Return (x, y) of the center of cell containing provided text 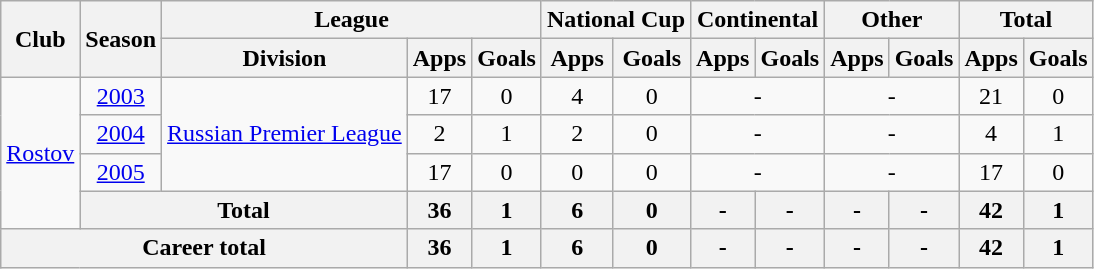
2003 (121, 96)
21 (991, 96)
Season (121, 39)
Division (285, 58)
National Cup (616, 20)
Rostov (40, 153)
Russian Premier League (285, 134)
League (352, 20)
Career total (204, 248)
2004 (121, 134)
Club (40, 39)
2005 (121, 172)
Other (892, 20)
Continental (758, 20)
